Search for the cell housing the specified text and yield its (x, y) center coordinate. 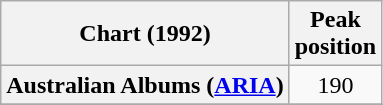
Australian Albums (ARIA) (145, 85)
Peakposition (335, 34)
190 (335, 85)
Chart (1992) (145, 34)
